From the cell containing the given text, extract its center point as (x, y) coordinate. 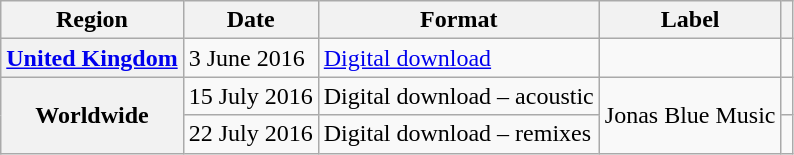
Region (92, 20)
Label (690, 20)
3 June 2016 (250, 58)
United Kingdom (92, 58)
Worldwide (92, 115)
Digital download – remixes (458, 134)
15 July 2016 (250, 96)
Digital download – acoustic (458, 96)
Date (250, 20)
Format (458, 20)
Jonas Blue Music (690, 115)
22 July 2016 (250, 134)
Digital download (458, 58)
